Find where the given text appears and provide that cell's center as [X, Y] coordinate. 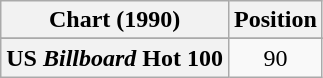
90 [276, 58]
US Billboard Hot 100 [115, 58]
Position [276, 20]
Chart (1990) [115, 20]
